Capture the cell that displays the provided text and extract its [x, y] central coordinate. 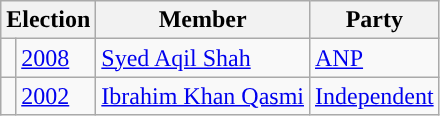
ANP [374, 58]
Election [48, 20]
Independent [374, 96]
Syed Aqil Shah [203, 58]
2002 [56, 96]
Party [374, 20]
Ibrahim Khan Qasmi [203, 96]
Member [203, 20]
2008 [56, 58]
